From the cell containing the given text, extract its center point as [X, Y] coordinate. 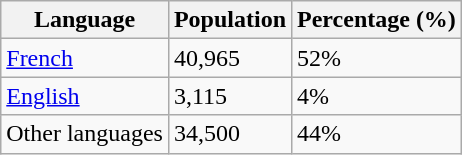
3,115 [230, 96]
4% [377, 96]
40,965 [230, 58]
French [85, 58]
Other languages [85, 134]
Percentage (%) [377, 20]
Language [85, 20]
52% [377, 58]
English [85, 96]
Population [230, 20]
34,500 [230, 134]
44% [377, 134]
